Extract the (X, Y) coordinate from the center of the cell holding the provided text.  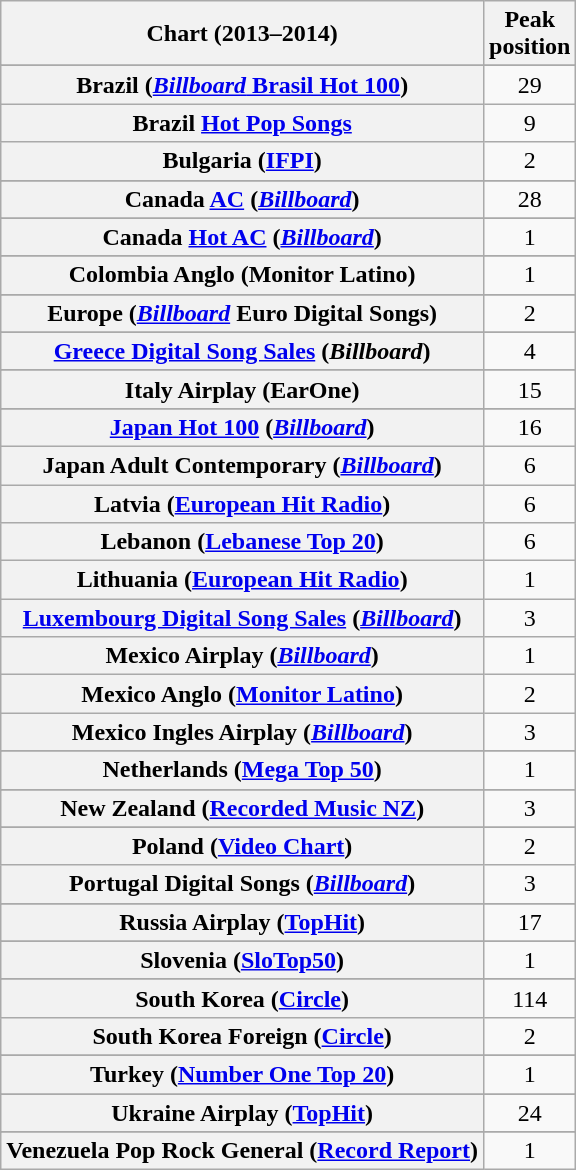
Netherlands (Mega Top 50) (242, 770)
Lithuania (European Hit Radio) (242, 580)
Colombia Anglo (Monitor Latino) (242, 275)
South Korea Foreign (Circle) (242, 1036)
Turkey (Number One Top 20) (242, 1074)
Luxembourg Digital Song Sales (Billboard) (242, 618)
Greece Digital Song Sales (Billboard) (242, 351)
15 (530, 389)
Italy Airplay (EarOne) (242, 389)
Ukraine Airplay (TopHit) (242, 1113)
Brazil Hot Pop Songs (242, 123)
29 (530, 85)
17 (530, 922)
Canada AC (Billboard) (242, 199)
Mexico Ingles Airplay (Billboard) (242, 732)
24 (530, 1113)
16 (530, 427)
Mexico Anglo (Monitor Latino) (242, 694)
Brazil (Billboard Brasil Hot 100) (242, 85)
4 (530, 351)
Poland (Video Chart) (242, 846)
Mexico Airplay (Billboard) (242, 656)
Chart (2013–2014) (242, 34)
Venezuela Pop Rock General (Record Report) (242, 1151)
Europe (Billboard Euro Digital Songs) (242, 313)
New Zealand (Recorded Music NZ) (242, 808)
Lebanon (Lebanese Top 20) (242, 542)
Japan Hot 100 (Billboard) (242, 427)
114 (530, 998)
Slovenia (SloTop50) (242, 960)
Bulgaria (IFPI) (242, 161)
28 (530, 199)
Canada Hot AC (Billboard) (242, 237)
South Korea (Circle) (242, 998)
Russia Airplay (TopHit) (242, 922)
9 (530, 123)
Latvia (European Hit Radio) (242, 503)
Portugal Digital Songs (Billboard) (242, 884)
Peakposition (530, 34)
Japan Adult Contemporary (Billboard) (242, 465)
